Determine the [X, Y] coordinate at the center of the cell enclosing the given text.  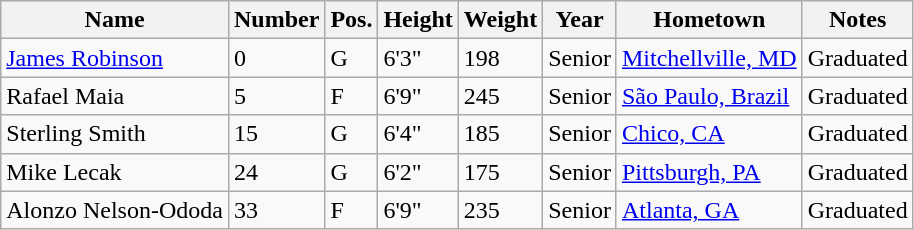
Year [580, 20]
5 [276, 96]
Number [276, 20]
Pittsburgh, PA [709, 172]
245 [500, 96]
Height [418, 20]
Notes [858, 20]
Atlanta, GA [709, 210]
6'3" [418, 58]
15 [276, 134]
6'2" [418, 172]
235 [500, 210]
198 [500, 58]
Sterling Smith [115, 134]
Rafael Maia [115, 96]
Mitchellville, MD [709, 58]
São Paulo, Brazil [709, 96]
Pos. [352, 20]
Weight [500, 20]
6'4" [418, 134]
Mike Lecak [115, 172]
James Robinson [115, 58]
24 [276, 172]
33 [276, 210]
Alonzo Nelson-Ododa [115, 210]
Name [115, 20]
185 [500, 134]
0 [276, 58]
Chico, CA [709, 134]
Hometown [709, 20]
175 [500, 172]
